Detect which cell encompasses the target text, then output its [X, Y] center coordinate. 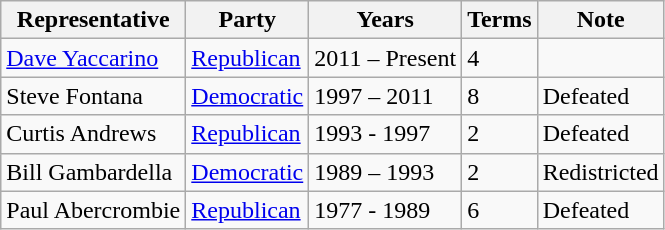
Paul Abercrombie [94, 210]
Dave Yaccarino [94, 58]
1997 – 2011 [386, 96]
8 [500, 96]
Party [248, 20]
Years [386, 20]
1989 – 1993 [386, 172]
Note [600, 20]
Bill Gambardella [94, 172]
2011 – Present [386, 58]
Terms [500, 20]
6 [500, 210]
Curtis Andrews [94, 134]
1977 - 1989 [386, 210]
Representative [94, 20]
4 [500, 58]
Redistricted [600, 172]
Steve Fontana [94, 96]
1993 - 1997 [386, 134]
